Return (X, Y) of the center of cell containing provided text 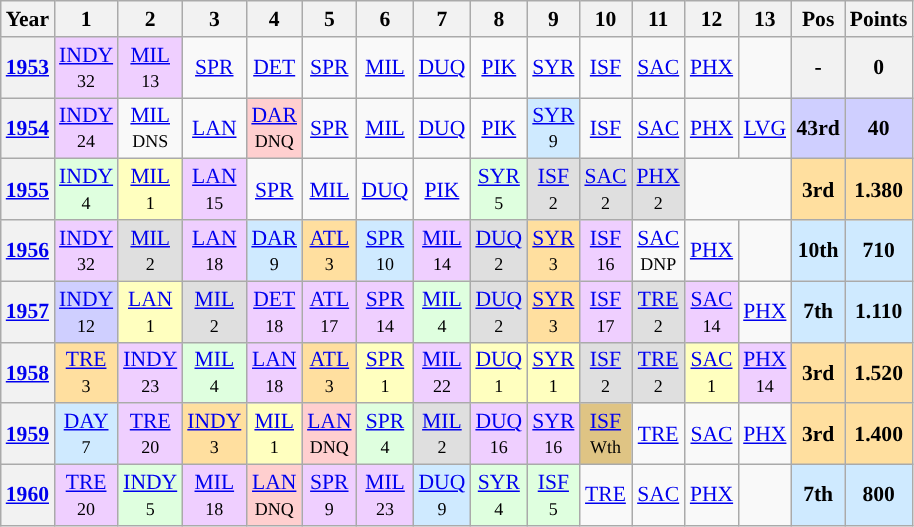
SAC14 (712, 312)
SAC2 (605, 190)
DUQ1 (498, 372)
13 (764, 19)
DET (274, 68)
1.400 (879, 434)
0 (879, 68)
8 (498, 19)
DET18 (274, 312)
LAN (214, 128)
ISF16 (605, 250)
LAN1 (150, 312)
Year (28, 19)
12 (712, 19)
40 (879, 128)
43rd (818, 128)
MILDNS (150, 128)
SYR4 (498, 496)
5 (329, 19)
10 (605, 19)
PHX2 (658, 190)
SYR16 (553, 434)
1958 (28, 372)
1960 (28, 496)
1957 (28, 312)
SAC1 (712, 372)
7 (442, 19)
1953 (28, 68)
11 (658, 19)
SPR10 (386, 250)
SPR14 (386, 312)
SPR9 (329, 496)
INDY24 (86, 128)
DUQ9 (442, 496)
SPR1 (386, 372)
800 (879, 496)
MIL23 (386, 496)
DUQ16 (498, 434)
INDY3 (214, 434)
9 (553, 19)
INDY12 (86, 312)
- (818, 68)
ISF17 (605, 312)
ISFWth (605, 434)
MIL13 (150, 68)
SACDNP (658, 250)
ISF5 (553, 496)
MIL18 (214, 496)
710 (879, 250)
1.110 (879, 312)
10th (818, 250)
1 (86, 19)
1.380 (879, 190)
PHX14 (764, 372)
1.520 (879, 372)
INDY5 (150, 496)
ATL17 (329, 312)
DAR9 (274, 250)
SPR4 (386, 434)
SYR1 (553, 372)
DARDNQ (274, 128)
LVG (764, 128)
1956 (28, 250)
TRE3 (86, 372)
1955 (28, 190)
Points (879, 19)
1954 (28, 128)
SYR5 (498, 190)
4 (274, 19)
MIL22 (442, 372)
3 (214, 19)
SYR (553, 68)
2 (150, 19)
SYR9 (553, 128)
INDY23 (150, 372)
6 (386, 19)
LAN15 (214, 190)
DAY7 (86, 434)
MIL14 (442, 250)
Pos (818, 19)
1959 (28, 434)
INDY4 (86, 190)
